Return the [x, y] coordinate for the center point of the cell that contains the specified text.  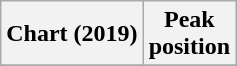
Peakposition [189, 34]
Chart (2019) [72, 34]
